Return [X, Y] of the center of cell containing provided text 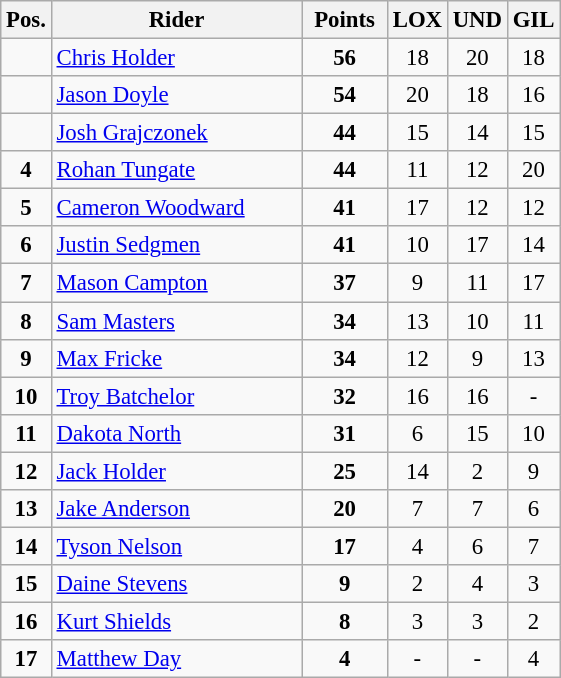
54 [345, 95]
Tyson Nelson [176, 546]
5 [26, 208]
Kurt Shields [176, 621]
32 [345, 396]
Max Fricke [176, 358]
Points [345, 20]
Jack Holder [176, 471]
Dakota North [176, 433]
Jason Doyle [176, 95]
31 [345, 433]
25 [345, 471]
37 [345, 283]
Sam Masters [176, 321]
Rohan Tungate [176, 170]
Chris Holder [176, 58]
GIL [533, 20]
Troy Batchelor [176, 396]
Pos. [26, 20]
Justin Sedgmen [176, 245]
UND [477, 20]
Daine Stevens [176, 584]
56 [345, 58]
Matthew Day [176, 659]
Rider [176, 20]
Jake Anderson [176, 509]
Mason Campton [176, 283]
LOX [417, 20]
Cameron Woodward [176, 208]
Josh Grajczonek [176, 133]
